Scan for the cell matching the given text and deliver its (X, Y) coordinate at center. 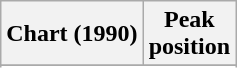
Peakposition (189, 34)
Chart (1990) (72, 34)
